Determine the (x, y) coordinate at the center of the cell enclosing the given text.  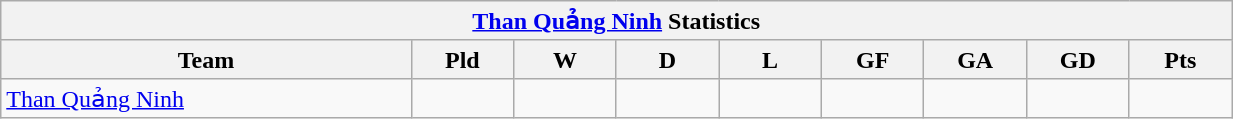
Than Quảng Ninh (206, 98)
GA (976, 59)
L (770, 59)
D (668, 59)
GD (1078, 59)
GF (872, 59)
Pts (1180, 59)
Team (206, 59)
Pld (462, 59)
Than Quảng Ninh Statistics (616, 21)
W (566, 59)
